Pinpoint the cell where the given text exists, returning its [x, y] midpoint coordinate. 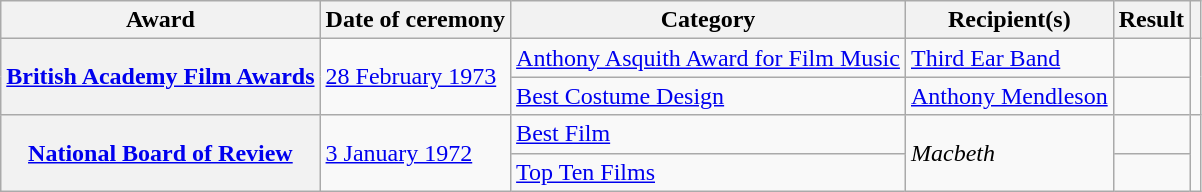
Macbeth [1009, 153]
Best Costume Design [708, 96]
3 January 1972 [416, 153]
Anthony Asquith Award for Film Music [708, 58]
Category [708, 20]
Result [1151, 20]
Award [160, 20]
British Academy Film Awards [160, 77]
28 February 1973 [416, 77]
Recipient(s) [1009, 20]
Best Film [708, 134]
Top Ten Films [708, 172]
National Board of Review [160, 153]
Third Ear Band [1009, 58]
Anthony Mendleson [1009, 96]
Date of ceremony [416, 20]
